From the cell containing the given text, extract its center point as (X, Y) coordinate. 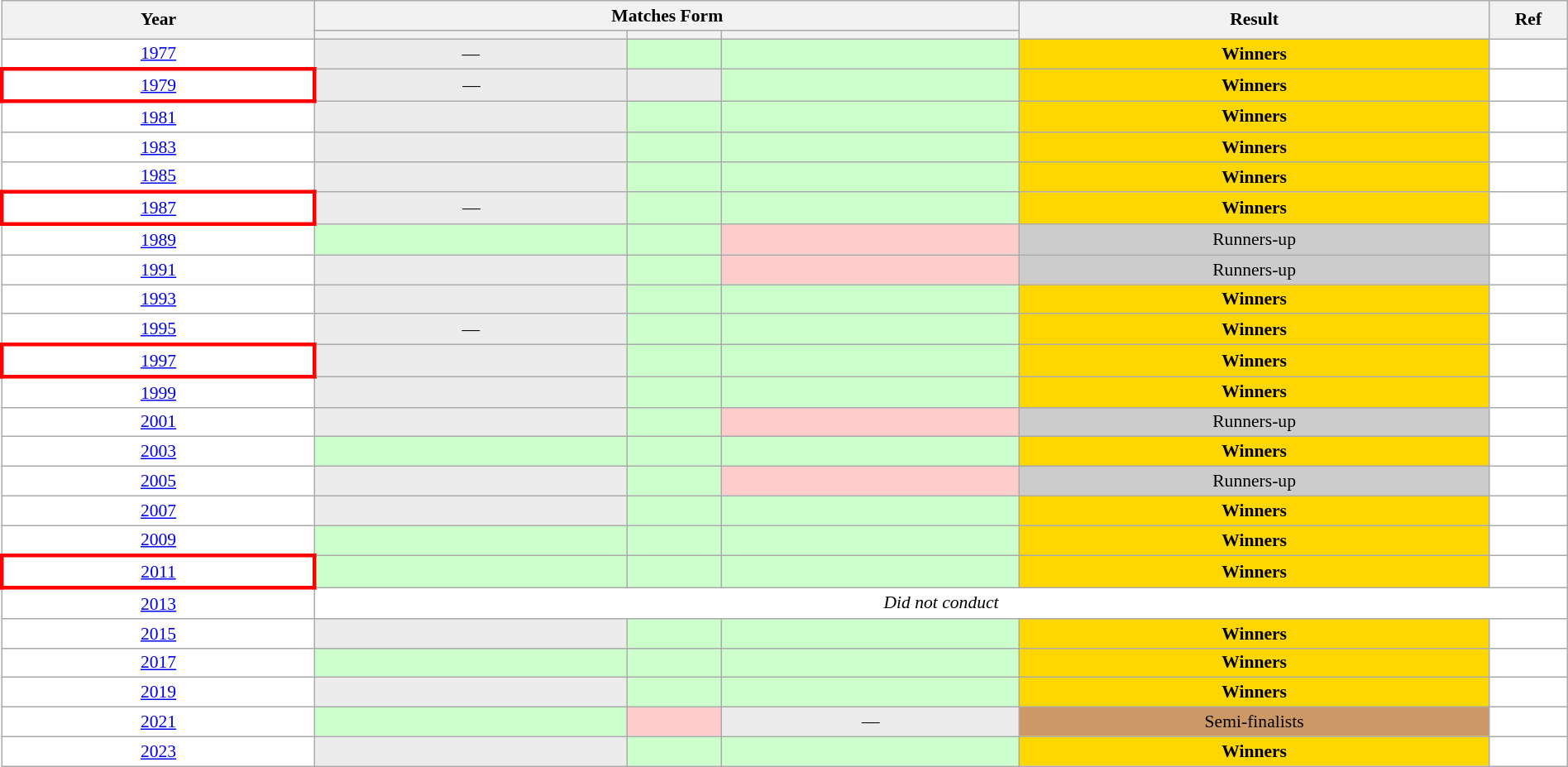
2009 (159, 541)
1985 (159, 177)
1979 (159, 86)
1989 (159, 240)
Ref (1528, 20)
Matches Form (667, 16)
1983 (159, 147)
2021 (159, 722)
Semi-finalists (1255, 722)
1981 (159, 117)
2019 (159, 693)
2013 (159, 604)
1999 (159, 392)
1987 (159, 209)
Year (159, 20)
2007 (159, 511)
1991 (159, 270)
2005 (159, 482)
Result (1255, 20)
1977 (159, 55)
2011 (159, 573)
2015 (159, 634)
1997 (159, 361)
Did not conduct (941, 604)
2003 (159, 452)
2017 (159, 663)
2001 (159, 422)
2023 (159, 751)
1993 (159, 300)
1995 (159, 329)
